Scan for the cell matching the given text and deliver its (X, Y) coordinate at center. 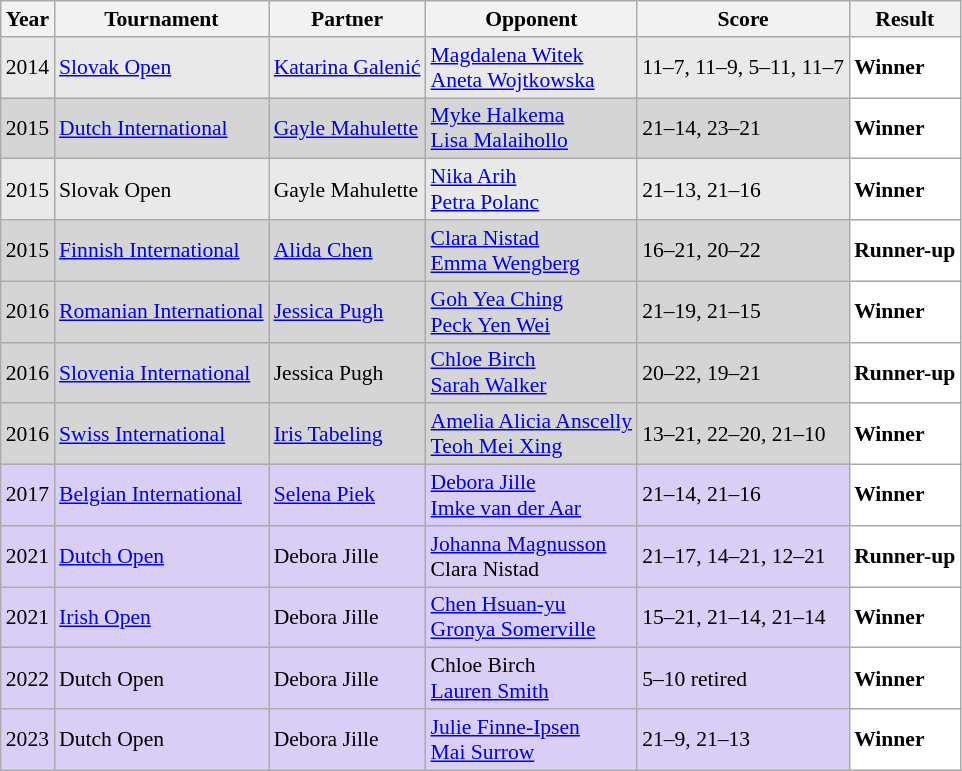
Dutch International (162, 128)
Iris Tabeling (348, 434)
Chen Hsuan-yu Gronya Somerville (532, 618)
Partner (348, 19)
Alida Chen (348, 250)
Score (743, 19)
Chloe Birch Lauren Smith (532, 678)
Amelia Alicia Anscelly Teoh Mei Xing (532, 434)
Goh Yea Ching Peck Yen Wei (532, 312)
Result (904, 19)
2014 (28, 68)
Johanna Magnusson Clara Nistad (532, 556)
Year (28, 19)
2017 (28, 496)
Romanian International (162, 312)
16–21, 20–22 (743, 250)
21–14, 23–21 (743, 128)
Opponent (532, 19)
21–19, 21–15 (743, 312)
Katarina Galenić (348, 68)
20–22, 19–21 (743, 372)
Myke Halkema Lisa Malaihollo (532, 128)
Julie Finne-Ipsen Mai Surrow (532, 740)
Selena Piek (348, 496)
Magdalena Witek Aneta Wojtkowska (532, 68)
15–21, 21–14, 21–14 (743, 618)
Irish Open (162, 618)
Debora Jille Imke van der Aar (532, 496)
21–14, 21–16 (743, 496)
21–13, 21–16 (743, 190)
2023 (28, 740)
Belgian International (162, 496)
2022 (28, 678)
Nika Arih Petra Polanc (532, 190)
5–10 retired (743, 678)
21–9, 21–13 (743, 740)
Chloe Birch Sarah Walker (532, 372)
Swiss International (162, 434)
21–17, 14–21, 12–21 (743, 556)
Clara Nistad Emma Wengberg (532, 250)
13–21, 22–20, 21–10 (743, 434)
Finnish International (162, 250)
11–7, 11–9, 5–11, 11–7 (743, 68)
Tournament (162, 19)
Slovenia International (162, 372)
